Capture the cell that displays the provided text and extract its (x, y) central coordinate. 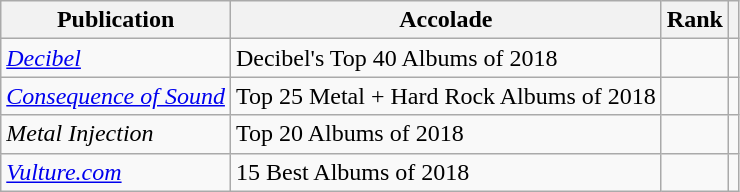
Publication (116, 20)
Top 25 Metal + Hard Rock Albums of 2018 (446, 96)
Vulture.com (116, 172)
Top 20 Albums of 2018 (446, 134)
Metal Injection (116, 134)
Accolade (446, 20)
Decibel's Top 40 Albums of 2018 (446, 58)
Rank (694, 20)
Consequence of Sound (116, 96)
Decibel (116, 58)
15 Best Albums of 2018 (446, 172)
